Return the [X, Y] coordinate for the center point of the cell that contains the specified text.  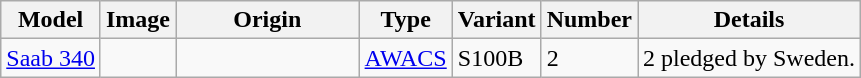
2 [589, 58]
Variant [496, 20]
Type [406, 20]
Origin [268, 20]
Number [589, 20]
Saab 340 [51, 58]
AWACS [406, 58]
Details [750, 20]
Model [51, 20]
2 pledged by Sweden. [750, 58]
Image [138, 20]
S100B [496, 58]
